Scan for the cell matching the given text and deliver its (X, Y) coordinate at center. 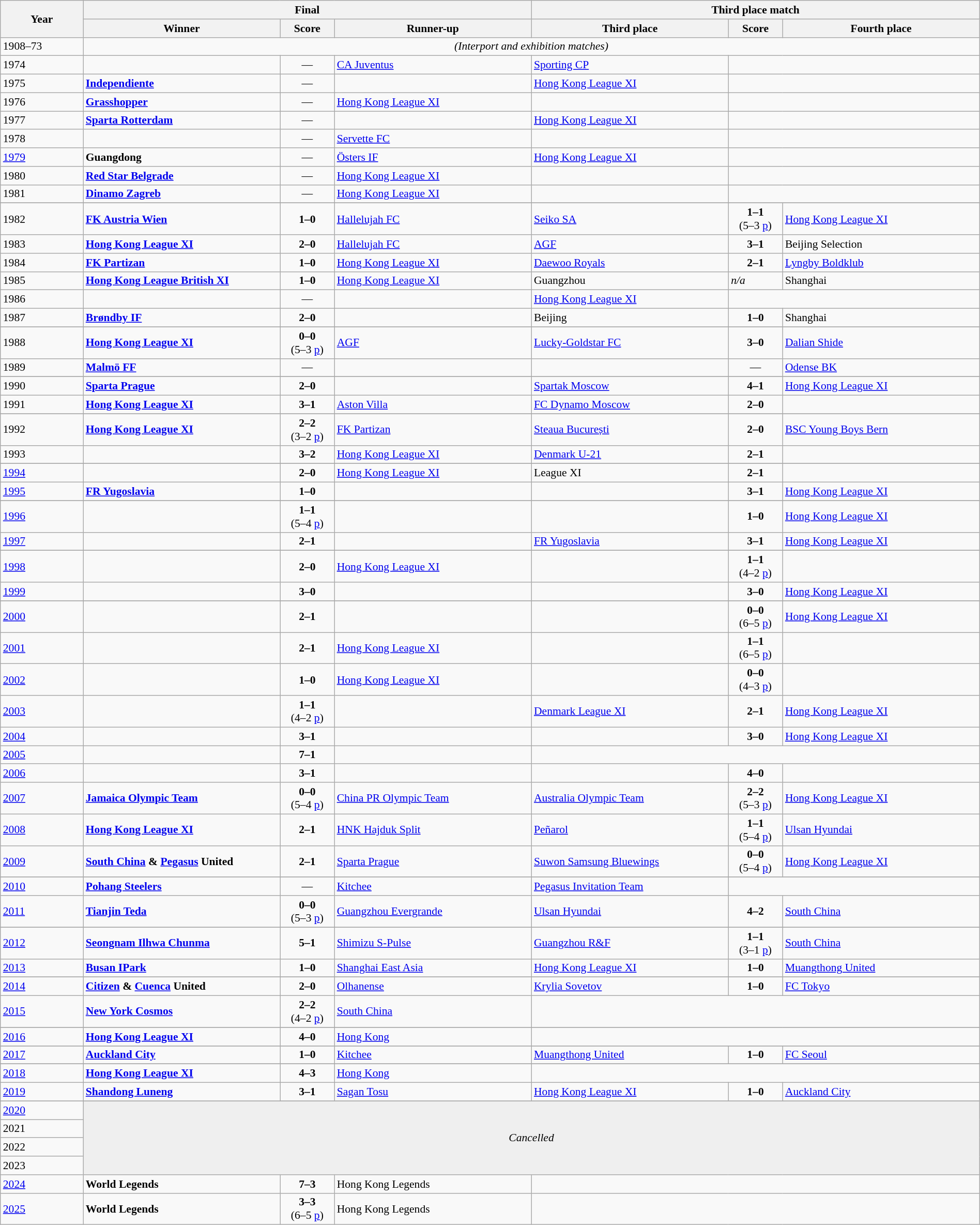
FC Seoul (881, 1055)
Aston Villa (433, 405)
Brøndby IF (182, 318)
2014 (42, 987)
1991 (42, 405)
2–2(5–3 p) (756, 798)
Beijing (630, 318)
Malmö FF (182, 368)
2016 (42, 1037)
Pohang Steelers (182, 887)
1978 (42, 139)
2000 (42, 616)
Östers IF (433, 157)
Independiente (182, 84)
Shanghai East Asia (433, 968)
Busan IPark (182, 968)
Daewoo Royals (630, 263)
2007 (42, 798)
2–2(3–2 p) (307, 429)
3–3(6–5 p) (307, 1209)
2008 (42, 829)
n/a (756, 281)
HNK Hajduk Split (433, 829)
Third place (630, 28)
1986 (42, 299)
2023 (42, 1166)
Red Star Belgrade (182, 176)
5–1 (307, 943)
1997 (42, 541)
2012 (42, 943)
4–1 (756, 386)
1983 (42, 244)
FK Austria Wien (182, 219)
Tianjin Teda (182, 911)
Krylia Sovetov (630, 987)
2001 (42, 648)
1994 (42, 473)
2002 (42, 679)
Denmark U-21 (630, 455)
New York Cosmos (182, 1011)
Peñarol (630, 829)
Grasshopper (182, 102)
1995 (42, 492)
1984 (42, 263)
2004 (42, 736)
FC Tokyo (881, 987)
Guangzhou (630, 281)
1908–73 (42, 47)
Year (42, 19)
1977 (42, 120)
2009 (42, 861)
Steaua București (630, 429)
2021 (42, 1129)
(Interport and exhibition matches) (531, 47)
2015 (42, 1011)
2022 (42, 1147)
Odense BK (881, 368)
1–1(6–5 p) (756, 648)
2017 (42, 1055)
1999 (42, 592)
2019 (42, 1092)
1998 (42, 567)
South China & Pegasus United (182, 861)
Sparta Rotterdam (182, 120)
FC Dynamo Moscow (630, 405)
Spartak Moscow (630, 386)
Runner-up (433, 28)
2003 (42, 712)
1975 (42, 84)
1982 (42, 219)
Olhanense (433, 987)
Guangzhou Evergrande (433, 911)
3–2 (307, 455)
Servette FC (433, 139)
1993 (42, 455)
Cancelled (531, 1138)
1988 (42, 342)
1–1(3–1 p) (756, 943)
Pegasus Invitation Team (630, 887)
Sporting CP (630, 65)
1987 (42, 318)
2006 (42, 774)
China PR Olympic Team (433, 798)
2018 (42, 1073)
2010 (42, 887)
Lucky-Goldstar FC (630, 342)
1989 (42, 368)
2005 (42, 755)
0–0(6–5 p) (756, 616)
1–1(5–3 p) (756, 219)
1990 (42, 386)
2024 (42, 1184)
Final (307, 10)
Seongnam Ilhwa Chunma (182, 943)
Sagan Tosu (433, 1092)
0–0(4–3 p) (756, 679)
2025 (42, 1209)
1992 (42, 429)
Suwon Samsung Bluewings (630, 861)
1985 (42, 281)
Dinamo Zagreb (182, 194)
7–3 (307, 1184)
2020 (42, 1110)
Hong Kong League British XI (182, 281)
Citizen & Cuenca United (182, 987)
1981 (42, 194)
League XI (630, 473)
1976 (42, 102)
1974 (42, 65)
2011 (42, 911)
7–1 (307, 755)
4–3 (307, 1073)
Australia Olympic Team (630, 798)
BSC Young Boys Bern (881, 429)
Guangzhou R&F (630, 943)
Lyngby Boldklub (881, 263)
CA Juventus (433, 65)
Beijing Selection (881, 244)
Jamaica Olympic Team (182, 798)
Dalian Shide (881, 342)
1996 (42, 516)
1980 (42, 176)
Guangdong (182, 157)
2–2(4–2 p) (307, 1011)
Seiko SA (630, 219)
Denmark League XI (630, 712)
Third place match (756, 10)
2013 (42, 968)
Winner (182, 28)
Fourth place (881, 28)
Shimizu S-Pulse (433, 943)
4–2 (756, 911)
1979 (42, 157)
Shandong Luneng (182, 1092)
